From the cell containing the given text, extract its center point as (x, y) coordinate. 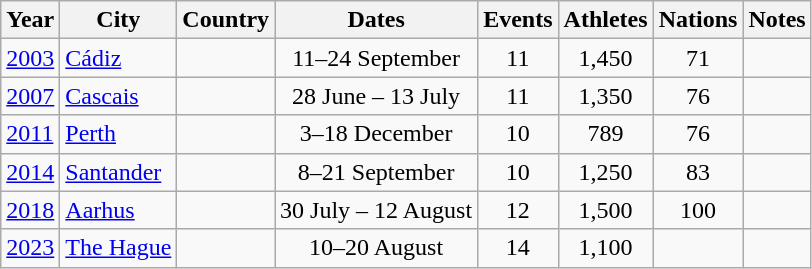
1,250 (606, 172)
1,350 (606, 96)
2007 (30, 96)
28 June – 13 July (376, 96)
10–20 August (376, 248)
100 (698, 210)
1,100 (606, 248)
2023 (30, 248)
12 (518, 210)
Events (518, 20)
Athletes (606, 20)
2011 (30, 134)
2003 (30, 58)
Country (226, 20)
Santander (118, 172)
789 (606, 134)
14 (518, 248)
2018 (30, 210)
83 (698, 172)
30 July – 12 August (376, 210)
City (118, 20)
3–18 December (376, 134)
Aarhus (118, 210)
8–21 September (376, 172)
1,450 (606, 58)
2014 (30, 172)
11–24 September (376, 58)
Perth (118, 134)
Dates (376, 20)
Cádiz (118, 58)
Year (30, 20)
The Hague (118, 248)
Notes (777, 20)
1,500 (606, 210)
71 (698, 58)
Cascais (118, 96)
Nations (698, 20)
